For the text-containing cell, return its midpoint in (x, y) coordinate format. 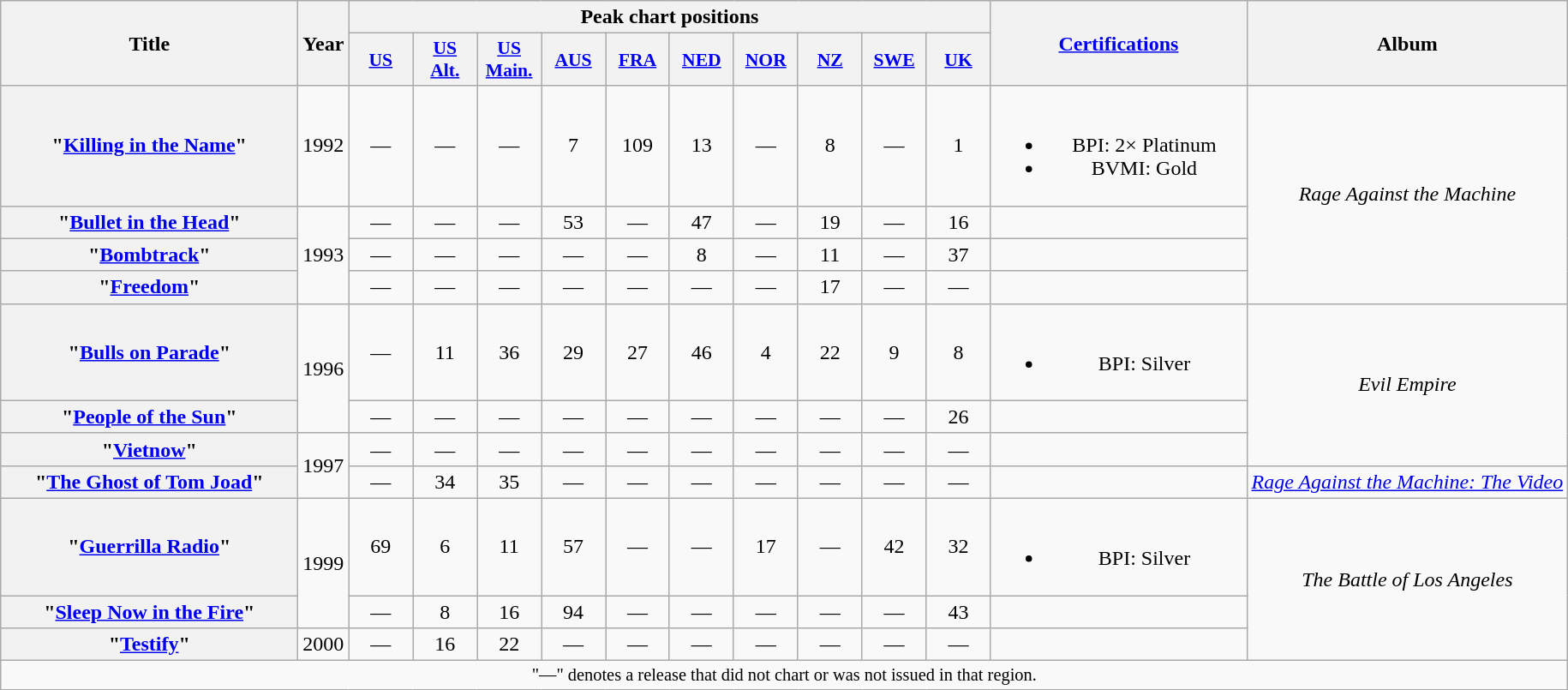
The Battle of Los Angeles (1407, 579)
"Bombtrack" (149, 255)
35 (509, 482)
Title (149, 43)
FRA (637, 60)
Peak chart positions (670, 17)
BPI: 2× PlatinumBVMI: Gold (1119, 146)
USAlt. (446, 60)
Album (1407, 43)
UK (958, 60)
6 (446, 547)
"Sleep Now in the Fire" (149, 611)
57 (574, 547)
NZ (829, 60)
47 (701, 222)
US (380, 60)
"Bulls on Parade" (149, 351)
4 (766, 351)
"Vietnow" (149, 449)
Year (324, 43)
37 (958, 255)
42 (895, 547)
1996 (324, 369)
46 (701, 351)
1 (958, 146)
Evil Empire (1407, 384)
29 (574, 351)
1997 (324, 465)
Rage Against the Machine (1407, 195)
NOR (766, 60)
Certifications (1119, 43)
32 (958, 547)
"—" denotes a release that did not chart or was not issued in that region. (785, 675)
SWE (895, 60)
"The Ghost of Tom Joad" (149, 482)
53 (574, 222)
"People of the Sun" (149, 417)
1993 (324, 255)
"Freedom" (149, 287)
"Testify" (149, 645)
1992 (324, 146)
26 (958, 417)
27 (637, 351)
USMain. (509, 60)
9 (895, 351)
94 (574, 611)
43 (958, 611)
109 (637, 146)
1999 (324, 562)
NED (701, 60)
2000 (324, 645)
69 (380, 547)
13 (701, 146)
19 (829, 222)
36 (509, 351)
"Bullet in the Head" (149, 222)
Rage Against the Machine: The Video (1407, 482)
34 (446, 482)
"Killing in the Name" (149, 146)
7 (574, 146)
AUS (574, 60)
"Guerrilla Radio" (149, 547)
